Output the (x, y) coordinate of the center of the cell containing the given text.  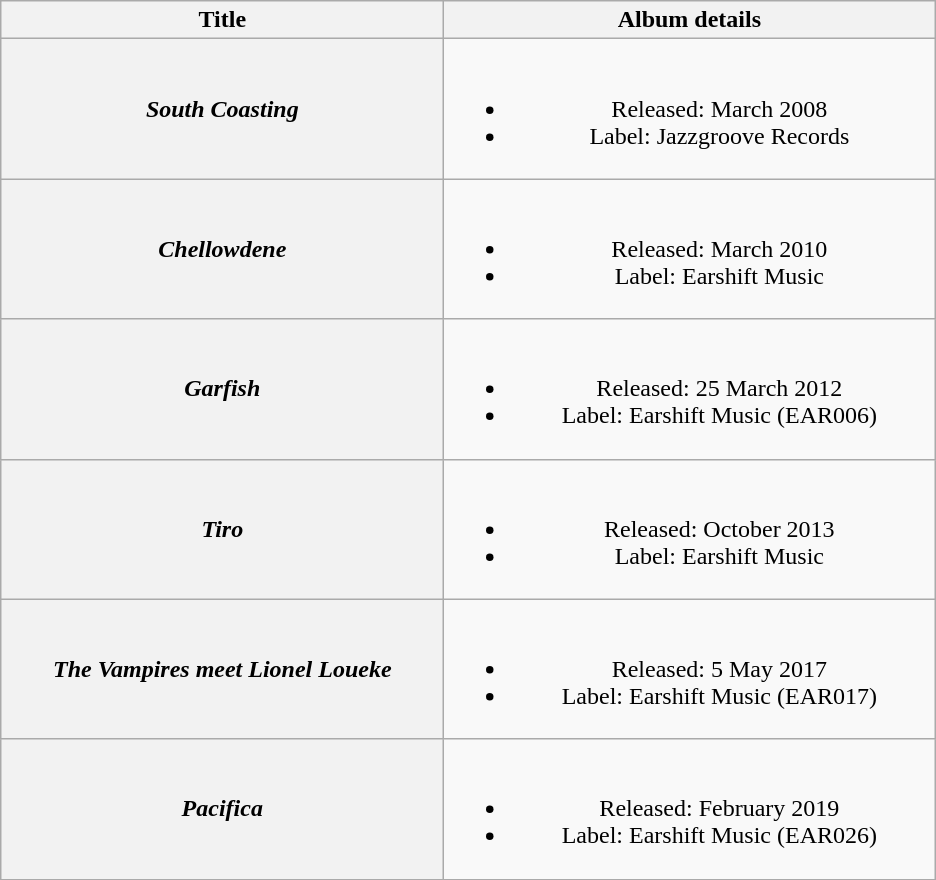
Chellowdene (222, 249)
Released: March 2010Label: Earshift Music (690, 249)
Album details (690, 20)
Pacifica (222, 809)
Tiro (222, 529)
The Vampires meet Lionel Loueke (222, 669)
Garfish (222, 389)
Released: March 2008Label: Jazzgroove Records (690, 109)
Title (222, 20)
South Coasting (222, 109)
Released: February 2019Label: Earshift Music (EAR026) (690, 809)
Released: 5 May 2017Label: Earshift Music (EAR017) (690, 669)
Released: 25 March 2012Label: Earshift Music (EAR006) (690, 389)
Released: October 2013Label: Earshift Music (690, 529)
